Return (x, y) of the center of cell containing provided text 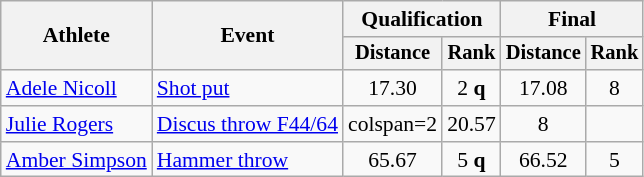
2 q (472, 88)
Qualification (422, 19)
17.30 (392, 88)
Julie Rogers (76, 124)
Discus throw F44/64 (248, 124)
20.57 (472, 124)
Athlete (76, 36)
Final (572, 19)
Adele Nicoll (76, 88)
17.08 (544, 88)
Shot put (248, 88)
colspan=2 (392, 124)
Event (248, 36)
